Return (x, y) of the center of cell containing provided text 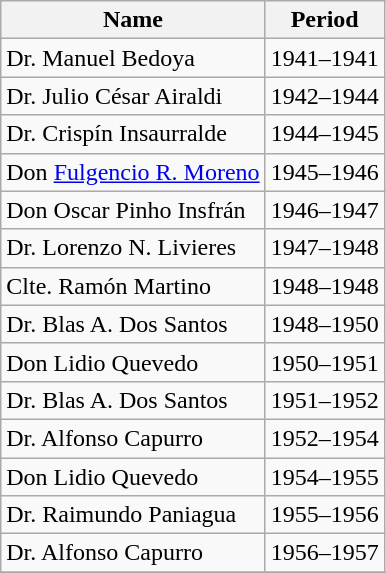
1947–1948 (324, 248)
Don Oscar Pinho Insfrán (133, 210)
1948–1948 (324, 286)
1954–1955 (324, 477)
Don Fulgencio R. Moreno (133, 172)
1941–1941 (324, 58)
Dr. Raimundo Paniagua (133, 515)
1946–1947 (324, 210)
1955–1956 (324, 515)
Dr. Manuel Bedoya (133, 58)
1956–1957 (324, 553)
Dr. Lorenzo N. Livieres (133, 248)
Name (133, 20)
Dr. Julio César Airaldi (133, 96)
Clte. Ramón Martino (133, 286)
1951–1952 (324, 400)
1944–1945 (324, 134)
1942–1944 (324, 96)
1945–1946 (324, 172)
1948–1950 (324, 324)
Period (324, 20)
Dr. Crispín Insaurralde (133, 134)
1950–1951 (324, 362)
1952–1954 (324, 438)
